Provide the (X, Y) coordinate of the cell's center where the given text is located.  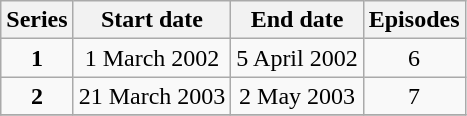
6 (414, 58)
End date (297, 20)
Start date (152, 20)
5 April 2002 (297, 58)
1 March 2002 (152, 58)
Series (37, 20)
2 May 2003 (297, 96)
1 (37, 58)
Episodes (414, 20)
7 (414, 96)
2 (37, 96)
21 March 2003 (152, 96)
